For the text-containing cell, return its midpoint in [X, Y] coordinate format. 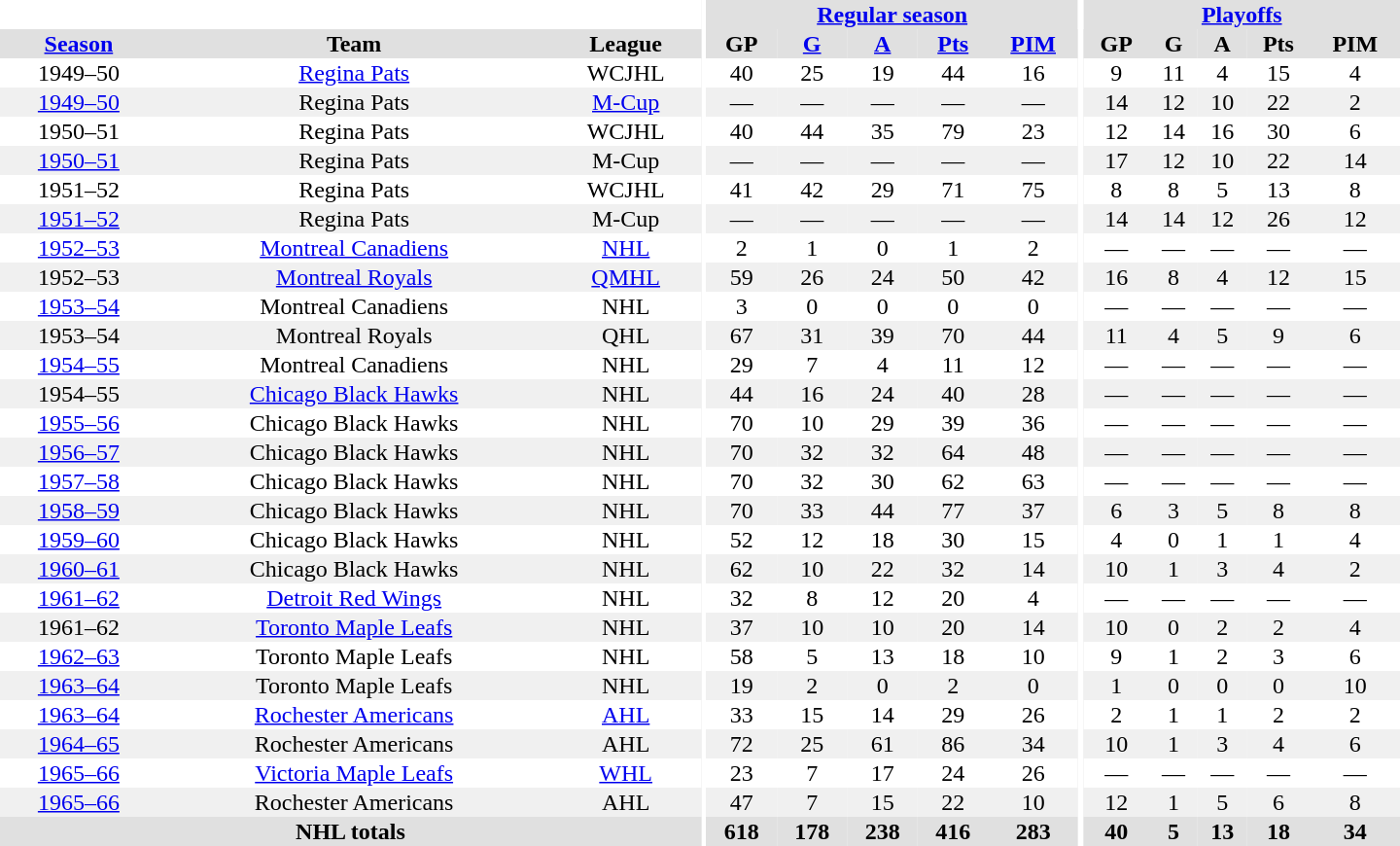
1960–61 [79, 569]
47 [741, 802]
1957–58 [79, 481]
Regular season [892, 15]
77 [953, 511]
63 [1032, 481]
79 [953, 131]
Season [79, 44]
48 [1032, 452]
67 [741, 335]
178 [813, 831]
61 [883, 744]
Team [354, 44]
1958–59 [79, 511]
1964–65 [79, 744]
Detroit Red Wings [354, 598]
72 [741, 744]
618 [741, 831]
35 [883, 131]
QHL [626, 335]
41 [741, 190]
1959–60 [79, 540]
QMHL [626, 277]
NHL totals [350, 831]
50 [953, 277]
36 [1032, 423]
1956–57 [79, 452]
League [626, 44]
1955–56 [79, 423]
31 [813, 335]
283 [1032, 831]
52 [741, 540]
Victoria Maple Leafs [354, 773]
75 [1032, 190]
58 [741, 656]
86 [953, 744]
238 [883, 831]
WHL [626, 773]
64 [953, 452]
Playoffs [1242, 15]
59 [741, 277]
71 [953, 190]
416 [953, 831]
1962–63 [79, 656]
28 [1032, 394]
